Identify which cell holds the provided text, then report its [x, y] central coordinate. 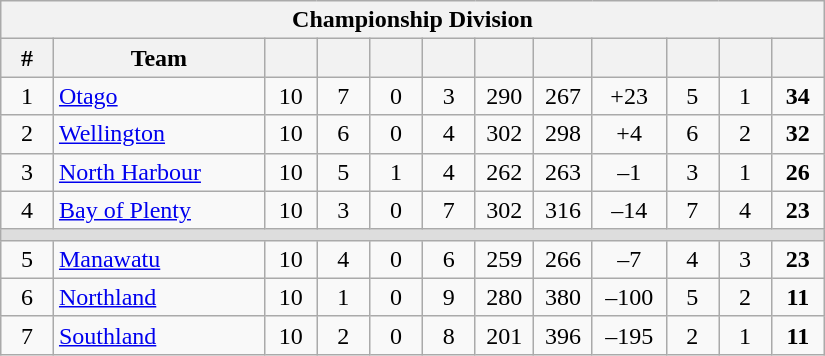
9 [448, 297]
201 [504, 335]
32 [798, 134]
396 [564, 335]
Otago [158, 96]
+23 [629, 96]
280 [504, 297]
Southland [158, 335]
298 [564, 134]
263 [564, 172]
–100 [629, 297]
Team [158, 58]
Northland [158, 297]
Wellington [158, 134]
380 [564, 297]
316 [564, 210]
–1 [629, 172]
290 [504, 96]
266 [564, 259]
262 [504, 172]
Bay of Plenty [158, 210]
Manawatu [158, 259]
–14 [629, 210]
8 [448, 335]
Championship Division [413, 20]
# [28, 58]
34 [798, 96]
–195 [629, 335]
–7 [629, 259]
North Harbour [158, 172]
26 [798, 172]
+4 [629, 134]
267 [564, 96]
259 [504, 259]
